Capture the cell that displays the provided text and extract its [X, Y] central coordinate. 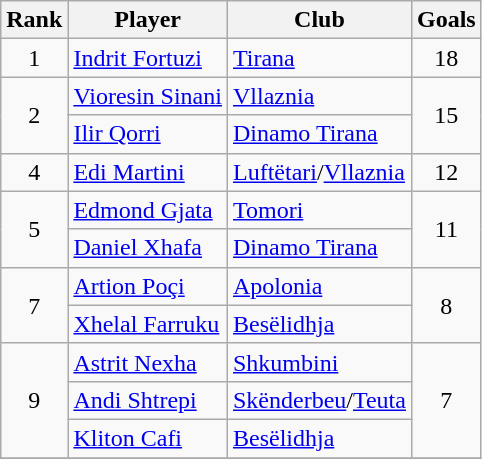
15 [446, 115]
Vllaznia [319, 96]
Tirana [319, 58]
9 [34, 400]
4 [34, 172]
Indrit Fortuzi [148, 58]
Rank [34, 20]
Daniel Xhafa [148, 248]
Goals [446, 20]
Shkumbini [319, 362]
Xhelal Farruku [148, 324]
5 [34, 229]
Artion Poçi [148, 286]
1 [34, 58]
Vioresin Sinani [148, 96]
11 [446, 229]
Astrit Nexha [148, 362]
2 [34, 115]
18 [446, 58]
Skënderbeu/Teuta [319, 400]
Edi Martini [148, 172]
Player [148, 20]
Club [319, 20]
Ilir Qorri [148, 134]
Andi Shtrepi [148, 400]
Apolonia [319, 286]
Tomori [319, 210]
Kliton Cafi [148, 438]
Luftëtari/Vllaznia [319, 172]
12 [446, 172]
Edmond Gjata [148, 210]
8 [446, 305]
